Extract the [x, y] coordinate from the center of the cell holding the provided text.  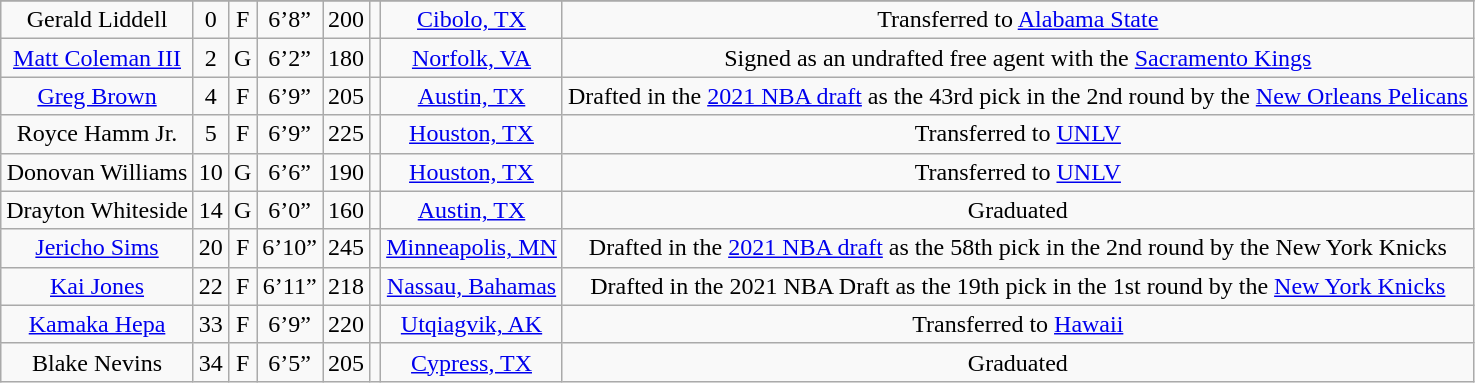
Transferred to Alabama State [1018, 20]
6’2” [290, 58]
Drafted in the 2021 NBA draft as the 43rd pick in the 2nd round by the New Orleans Pelicans [1018, 96]
6’0” [290, 210]
0 [210, 20]
160 [346, 210]
Signed as an undrafted free agent with the Sacramento Kings [1018, 58]
Drayton Whiteside [98, 210]
34 [210, 362]
33 [210, 324]
Norfolk, VA [472, 58]
200 [346, 20]
Cypress, TX [472, 362]
20 [210, 248]
245 [346, 248]
Donovan Williams [98, 172]
Nassau, Bahamas [472, 286]
Cibolo, TX [472, 20]
5 [210, 134]
10 [210, 172]
Kai Jones [98, 286]
Greg Brown [98, 96]
190 [346, 172]
6’5” [290, 362]
180 [346, 58]
Minneapolis, MN [472, 248]
Drafted in the 2021 NBA Draft as the 19th pick in the 1st round by the New York Knicks [1018, 286]
6’6” [290, 172]
Transferred to Hawaii [1018, 324]
6’8” [290, 20]
Gerald Liddell [98, 20]
Royce Hamm Jr. [98, 134]
14 [210, 210]
Blake Nevins [98, 362]
220 [346, 324]
22 [210, 286]
Drafted in the 2021 NBA draft as the 58th pick in the 2nd round by the New York Knicks [1018, 248]
218 [346, 286]
Utqiagvik, AK [472, 324]
6’11” [290, 286]
Jericho Sims [98, 248]
Kamaka Hepa [98, 324]
Matt Coleman III [98, 58]
6’10” [290, 248]
2 [210, 58]
4 [210, 96]
225 [346, 134]
